Scan for the cell matching the given text and deliver its (X, Y) coordinate at center. 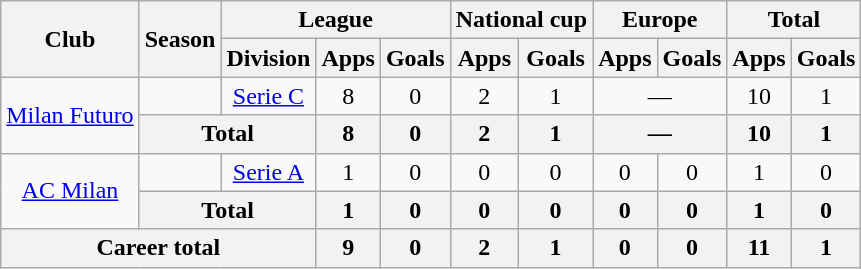
Season (180, 39)
Serie A (268, 172)
Milan Futuro (70, 115)
11 (759, 248)
National cup (521, 20)
9 (348, 248)
Serie C (268, 96)
Club (70, 39)
Career total (158, 248)
League (336, 20)
Europe (660, 20)
Division (268, 58)
AC Milan (70, 191)
